Output the [x, y] coordinate of the center of the cell containing the given text.  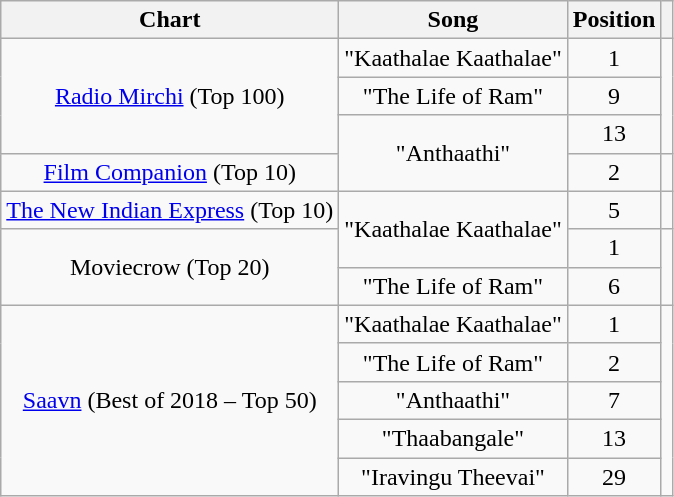
"Thaabangale" [454, 438]
"Iravingu Theevai" [454, 477]
7 [614, 400]
9 [614, 96]
6 [614, 286]
Moviecrow (Top 20) [170, 267]
5 [614, 210]
The New Indian Express (Top 10) [170, 210]
Chart [170, 20]
Saavn (Best of 2018 – Top 50) [170, 400]
Radio Mirchi (Top 100) [170, 96]
Position [614, 20]
Film Companion (Top 10) [170, 172]
29 [614, 477]
Song [454, 20]
